Scan for the cell matching the given text and deliver its [x, y] coordinate at center. 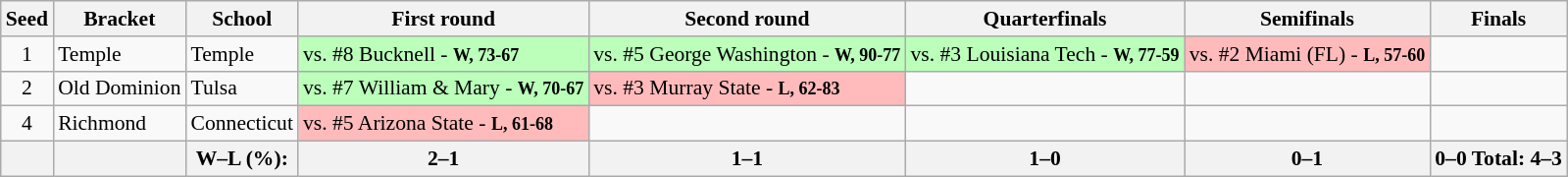
Richmond [120, 124]
Semifinals [1308, 19]
0–1 [1308, 159]
vs. #5 George Washington - W, 90-77 [747, 54]
Finals [1498, 19]
Bracket [120, 19]
1–0 [1044, 159]
1 [27, 54]
vs. #7 William & Mary - W, 70-67 [443, 88]
vs. #2 Miami (FL) - L, 57-60 [1308, 54]
vs. #3 Louisiana Tech - W, 77-59 [1044, 54]
1–1 [747, 159]
vs. #5 Arizona State - L, 61-68 [443, 124]
2 [27, 88]
4 [27, 124]
Old Dominion [120, 88]
Tulsa [242, 88]
Seed [27, 19]
School [242, 19]
Connecticut [242, 124]
0–0 Total: 4–3 [1498, 159]
vs. #3 Murray State - L, 62-83 [747, 88]
2–1 [443, 159]
Quarterfinals [1044, 19]
First round [443, 19]
vs. #8 Bucknell - W, 73-67 [443, 54]
Second round [747, 19]
W–L (%): [242, 159]
